Locate the cell with the specified text and output its (x, y) center coordinate. 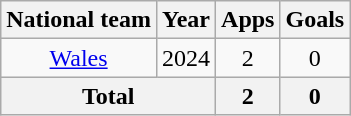
Total (108, 96)
Wales (79, 58)
Apps (248, 20)
Year (186, 20)
National team (79, 20)
Goals (315, 20)
2024 (186, 58)
